Provide the (x, y) coordinate of the cell's center where the given text is located.  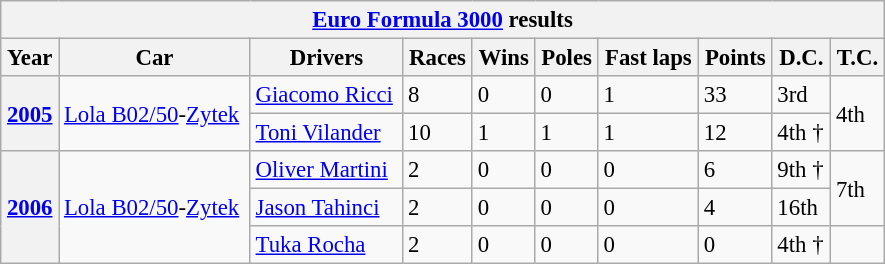
16th (802, 208)
Tuka Rocha (326, 245)
Car (155, 58)
Points (735, 58)
Poles (566, 58)
2006 (30, 208)
12 (735, 133)
9th † (802, 170)
10 (438, 133)
T.C. (858, 58)
7th (858, 188)
D.C. (802, 58)
Wins (504, 58)
Races (438, 58)
2005 (30, 114)
Fast laps (648, 58)
Giacomo Ricci (326, 95)
Drivers (326, 58)
4th (858, 114)
Euro Formula 3000 results (443, 20)
4 (735, 208)
Jason Tahinci (326, 208)
Toni Vilander (326, 133)
6 (735, 170)
33 (735, 95)
Oliver Martini (326, 170)
3rd (802, 95)
Year (30, 58)
8 (438, 95)
